For the text-containing cell, return its midpoint in [x, y] coordinate format. 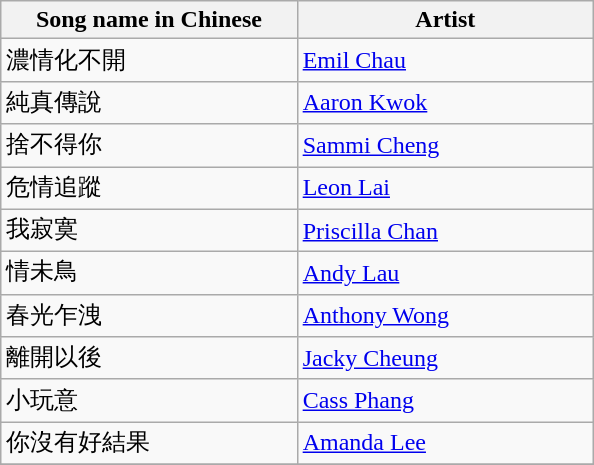
Jacky Cheung [445, 358]
Andy Lau [445, 274]
情未鳥 [149, 274]
Song name in Chinese [149, 20]
Amanda Lee [445, 444]
Sammi Cheng [445, 146]
Cass Phang [445, 400]
純真傳說 [149, 102]
捨不得你 [149, 146]
濃情化不開 [149, 60]
Artist [445, 20]
Anthony Wong [445, 316]
你沒有好結果 [149, 444]
Emil Chau [445, 60]
Leon Lai [445, 188]
離開以後 [149, 358]
Priscilla Chan [445, 230]
Aaron Kwok [445, 102]
我寂寞 [149, 230]
小玩意 [149, 400]
春光乍洩 [149, 316]
危情追蹤 [149, 188]
